Output the (X, Y) coordinate of the center of the cell containing the given text.  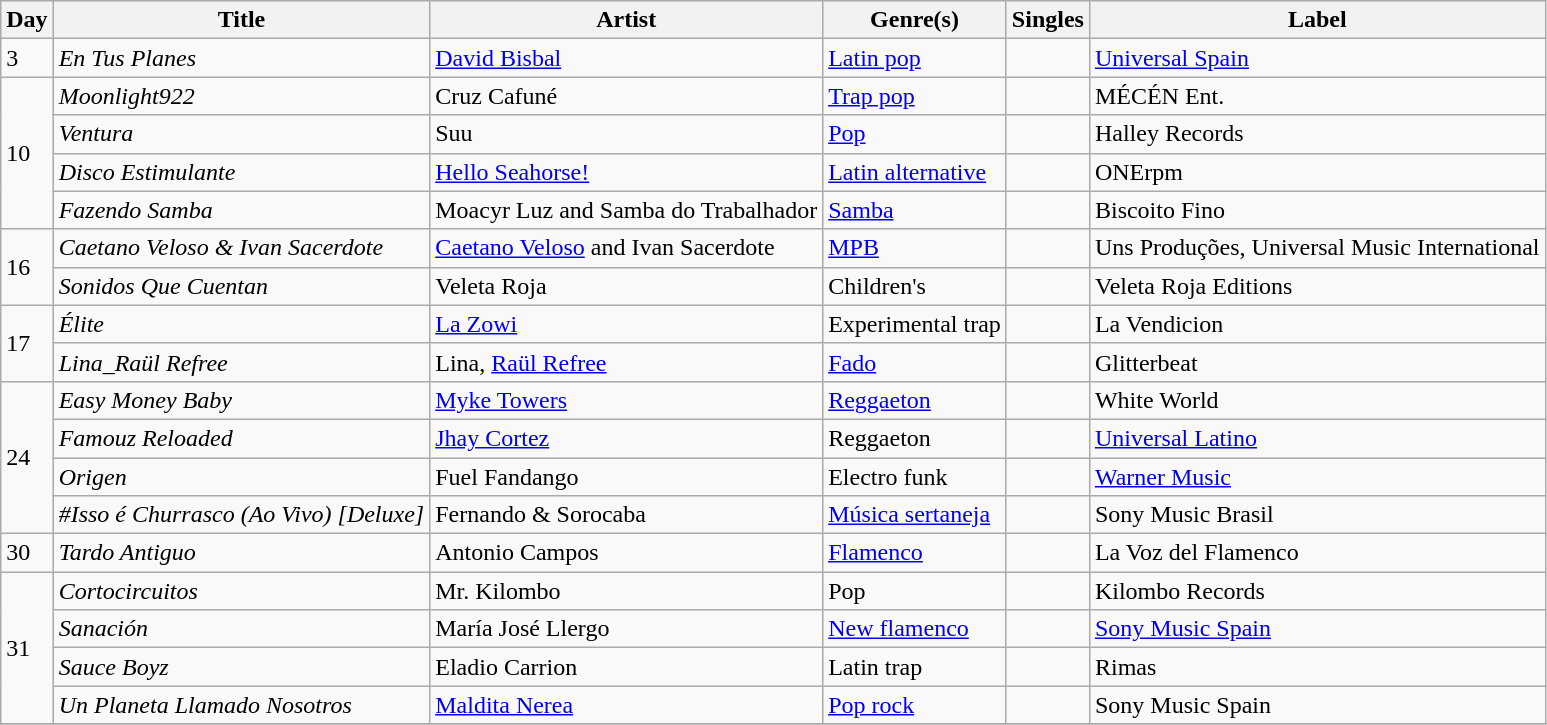
White World (1317, 400)
Fado (915, 362)
Élite (242, 324)
Sanación (242, 629)
Disco Estimulante (242, 172)
16 (27, 267)
Kilombo Records (1317, 591)
Cortocircuitos (242, 591)
Fuel Fandango (626, 477)
Children's (915, 286)
30 (27, 553)
MPB (915, 248)
Tardo Antiguo (242, 553)
Genre(s) (915, 20)
La Vendicion (1317, 324)
Veleta Roja (626, 286)
Caetano Veloso & Ivan Sacerdote (242, 248)
La Zowi (626, 324)
Sonidos Que Cuentan (242, 286)
MÉCÉN Ent. (1317, 96)
Famouz Reloaded (242, 438)
David Bisbal (626, 58)
Veleta Roja Editions (1317, 286)
Suu (626, 134)
17 (27, 343)
Moacyr Luz and Samba do Trabalhador (626, 210)
Flamenco (915, 553)
Title (242, 20)
31 (27, 648)
Universal Spain (1317, 58)
Myke Towers (626, 400)
Origen (242, 477)
Pop rock (915, 705)
Rimas (1317, 667)
Cruz Cafuné (626, 96)
Trap pop (915, 96)
3 (27, 58)
ONErpm (1317, 172)
Latin trap (915, 667)
Samba (915, 210)
Hello Seahorse! (626, 172)
Latin pop (915, 58)
Jhay Cortez (626, 438)
Halley Records (1317, 134)
Label (1317, 20)
Artist (626, 20)
Ventura (242, 134)
Sauce Boyz (242, 667)
Música sertaneja (915, 515)
#Isso é Churrasco (Ao Vivo) [Deluxe] (242, 515)
La Voz del Flamenco (1317, 553)
Easy Money Baby (242, 400)
Fernando & Sorocaba (626, 515)
Electro funk (915, 477)
Moonlight922 (242, 96)
24 (27, 457)
Biscoito Fino (1317, 210)
Universal Latino (1317, 438)
Maldita Nerea (626, 705)
Experimental trap (915, 324)
Un Planeta Llamado Nosotros (242, 705)
María José Llergo (626, 629)
Lina, Raül Refree (626, 362)
Fazendo Samba (242, 210)
Sony Music Brasil (1317, 515)
Lina_Raül Refree (242, 362)
Glitterbeat (1317, 362)
Caetano Veloso and Ivan Sacerdote (626, 248)
Day (27, 20)
Uns Produções, Universal Music International (1317, 248)
Warner Music (1317, 477)
En Tus Planes (242, 58)
Latin alternative (915, 172)
Singles (1048, 20)
New flamenco (915, 629)
Eladio Carrion (626, 667)
Mr. Kilombo (626, 591)
Antonio Campos (626, 553)
10 (27, 153)
